Determine the (X, Y) coordinate at the center of the cell enclosing the given text.  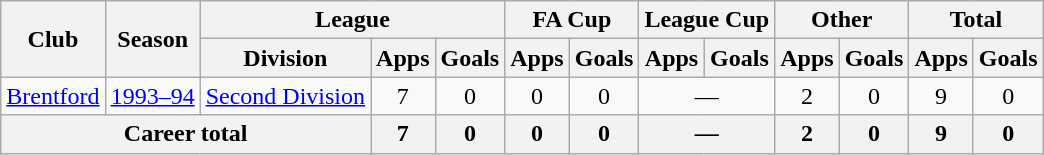
Club (53, 39)
Career total (186, 134)
1993–94 (152, 96)
League (352, 20)
Total (976, 20)
Second Division (285, 96)
FA Cup (572, 20)
League Cup (707, 20)
Other (842, 20)
Season (152, 39)
Division (285, 58)
Brentford (53, 96)
